For the text-containing cell, return its midpoint in [X, Y] coordinate format. 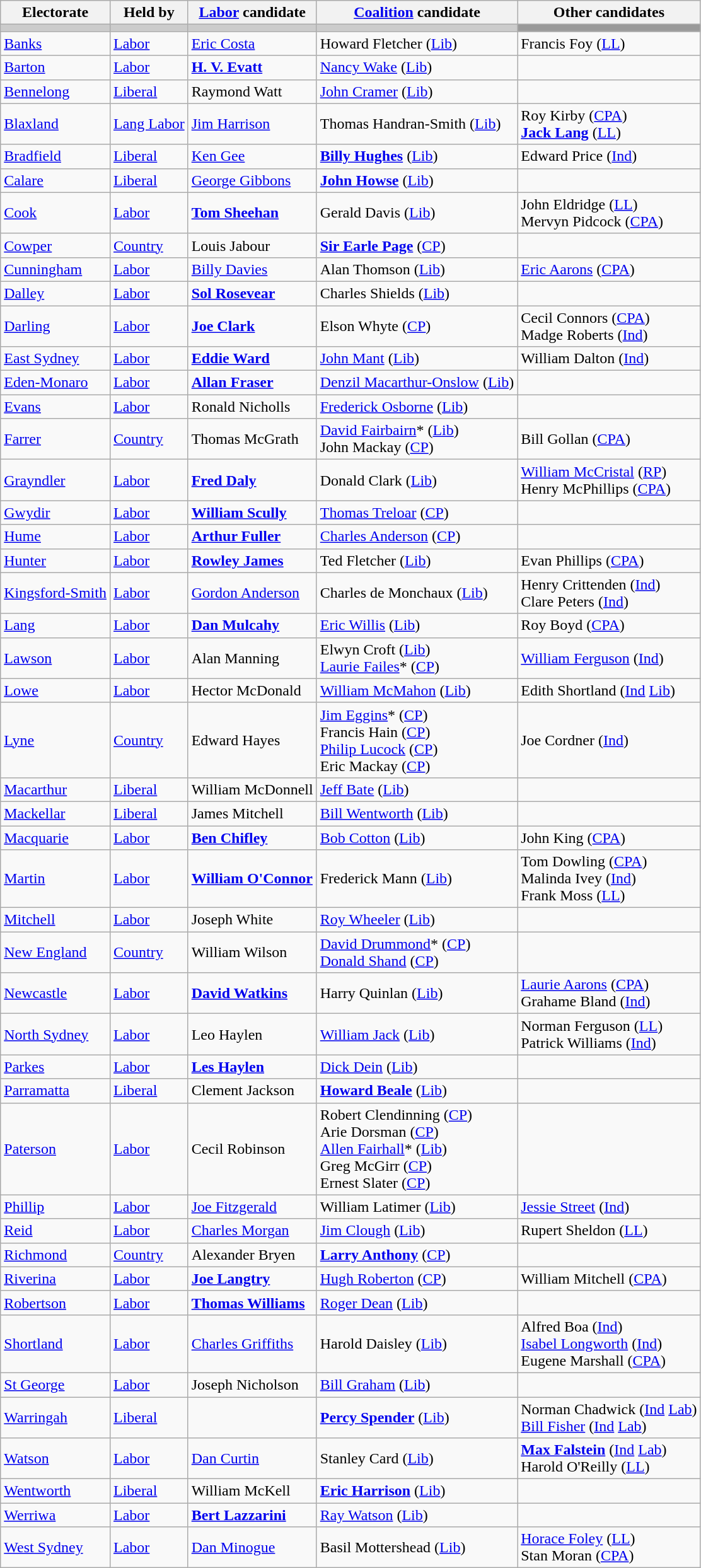
John Eldridge (LL)Mervyn Pidcock (CPA) [609, 213]
Percy Spender (Lib) [417, 1417]
Lang Labor [149, 124]
Eddie Ward [252, 359]
Bill Gollan (CPA) [609, 439]
Henry Crittenden (Ind)Clare Peters (Ind) [609, 593]
Werriwa [55, 1515]
Alfred Boa (Ind)Isabel Longworth (Ind)Eugene Marshall (CPA) [609, 1344]
Gerald Davis (Lib) [417, 213]
Jessie Street (Ind) [609, 1207]
Evans [55, 407]
Les Haylen [252, 1067]
Stanley Card (Lib) [417, 1459]
Richmond [55, 1255]
Donald Clark (Lib) [417, 480]
Hume [55, 537]
William McKell [252, 1491]
Raymond Watt [252, 91]
East Sydney [55, 359]
Joe Fitzgerald [252, 1207]
Dalley [55, 293]
Bennelong [55, 91]
Frederick Mann (Lib) [417, 879]
Harry Quinlan (Lib) [417, 994]
Jeff Bate (Lib) [417, 789]
Lang [55, 625]
William Wilson [252, 952]
Elson Whyte (CP) [417, 325]
Lyne [55, 740]
Reid [55, 1231]
Joseph Nicholson [252, 1385]
Howard Fletcher (Lib) [417, 44]
Clement Jackson [252, 1091]
Leo Haylen [252, 1034]
Laurie Aarons (CPA)Grahame Bland (Ind) [609, 994]
Watson [55, 1459]
Francis Foy (LL) [609, 44]
Charles Shields (Lib) [417, 293]
Thomas Treloar (CP) [417, 513]
Electorate [55, 13]
Allan Fraser [252, 383]
Darling [55, 325]
Bert Lazzarini [252, 1515]
Parkes [55, 1067]
John Cramer (Lib) [417, 91]
Held by [149, 13]
New England [55, 952]
Farrer [55, 439]
Tom Dowling (CPA)Malinda Ivey (Ind)Frank Moss (LL) [609, 879]
Dan Curtin [252, 1459]
North Sydney [55, 1034]
Roy Boyd (CPA) [609, 625]
Jim Eggins* (CP)Francis Hain (CP)Philip Lucock (CP)Eric Mackay (CP) [417, 740]
Ray Watson (Lib) [417, 1515]
Roy Wheeler (Lib) [417, 920]
Cook [55, 213]
William Scully [252, 513]
Joe Langtry [252, 1279]
William McCristal (RP)Henry McPhillips (CPA) [609, 480]
George Gibbons [252, 180]
Rowley James [252, 560]
Joe Cordner (Ind) [609, 740]
Frederick Osborne (Lib) [417, 407]
Tom Sheehan [252, 213]
Cunningham [55, 269]
Arthur Fuller [252, 537]
Lawson [55, 658]
Charles Morgan [252, 1231]
Wentworth [55, 1491]
Hugh Roberton (CP) [417, 1279]
Sir Earle Page (CP) [417, 245]
Macquarie [55, 838]
Barton [55, 67]
West Sydney [55, 1547]
Warringah [55, 1417]
Horace Foley (LL)Stan Moran (CPA) [609, 1547]
Ronald Nicholls [252, 407]
Eric Willis (Lib) [417, 625]
Sol Rosevear [252, 293]
Eric Aarons (CPA) [609, 269]
Roger Dean (Lib) [417, 1303]
John Howse (Lib) [417, 180]
Jim Clough (Lib) [417, 1231]
Alan Thomson (Lib) [417, 269]
John King (CPA) [609, 838]
Denzil Macarthur-Onslow (Lib) [417, 383]
Dick Dein (Lib) [417, 1067]
Kingsford-Smith [55, 593]
John Mant (Lib) [417, 359]
Phillip [55, 1207]
Cecil Connors (CPA)Madge Roberts (Ind) [609, 325]
Dan Minogue [252, 1547]
Coalition candidate [417, 13]
Edith Shortland (Ind Lib) [609, 690]
William McDonnell [252, 789]
Banks [55, 44]
Mackellar [55, 813]
Bill Graham (Lib) [417, 1385]
Billy Davies [252, 269]
Charles de Monchaux (Lib) [417, 593]
Lowe [55, 690]
Martin [55, 879]
Jim Harrison [252, 124]
Louis Jabour [252, 245]
Other candidates [609, 13]
Alexander Bryen [252, 1255]
Bob Cotton (Lib) [417, 838]
David Watkins [252, 994]
James Mitchell [252, 813]
Grayndler [55, 480]
Roy Kirby (CPA)Jack Lang (LL) [609, 124]
Cowper [55, 245]
Joe Clark [252, 325]
Norman Chadwick (Ind Lab)Bill Fisher (Ind Lab) [609, 1417]
Max Falstein (Ind Lab)Harold O'Reilly (LL) [609, 1459]
Ken Gee [252, 156]
Shortland [55, 1344]
Eric Costa [252, 44]
Robertson [55, 1303]
William Mitchell (CPA) [609, 1279]
Elwyn Croft (Lib)Laurie Failes* (CP) [417, 658]
David Fairbairn* (Lib)John Mackay (CP) [417, 439]
Calare [55, 180]
Dan Mulcahy [252, 625]
Basil Mottershead (Lib) [417, 1547]
Ben Chifley [252, 838]
Howard Beale (Lib) [417, 1091]
Thomas Handran-Smith (Lib) [417, 124]
William Jack (Lib) [417, 1034]
St George [55, 1385]
Norman Ferguson (LL)Patrick Williams (Ind) [609, 1034]
William McMahon (Lib) [417, 690]
Robert Clendinning (CP)Arie Dorsman (CP)Allen Fairhall* (Lib)Greg McGirr (CP)Ernest Slater (CP) [417, 1149]
Parramatta [55, 1091]
Bradfield [55, 156]
Ted Fletcher (Lib) [417, 560]
H. V. Evatt [252, 67]
Charles Griffiths [252, 1344]
Gwydir [55, 513]
Gordon Anderson [252, 593]
William Ferguson (Ind) [609, 658]
David Drummond* (CP)Donald Shand (CP) [417, 952]
Thomas McGrath [252, 439]
Hector McDonald [252, 690]
Thomas Williams [252, 1303]
Riverina [55, 1279]
Blaxland [55, 124]
Paterson [55, 1149]
Rupert Sheldon (LL) [609, 1231]
Evan Phillips (CPA) [609, 560]
Edward Price (Ind) [609, 156]
William Dalton (Ind) [609, 359]
Alan Manning [252, 658]
Bill Wentworth (Lib) [417, 813]
Labor candidate [252, 13]
Nancy Wake (Lib) [417, 67]
William Latimer (Lib) [417, 1207]
Mitchell [55, 920]
Billy Hughes (Lib) [417, 156]
Cecil Robinson [252, 1149]
Newcastle [55, 994]
Harold Daisley (Lib) [417, 1344]
Larry Anthony (CP) [417, 1255]
Eric Harrison (Lib) [417, 1491]
William O'Connor [252, 879]
Hunter [55, 560]
Macarthur [55, 789]
Fred Daly [252, 480]
Eden-Monaro [55, 383]
Edward Hayes [252, 740]
Charles Anderson (CP) [417, 537]
Joseph White [252, 920]
